For the text-containing cell, return its midpoint in (x, y) coordinate format. 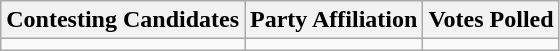
Contesting Candidates (123, 20)
Party Affiliation (334, 20)
Votes Polled (491, 20)
